From the cell containing the given text, extract its center point as [X, Y] coordinate. 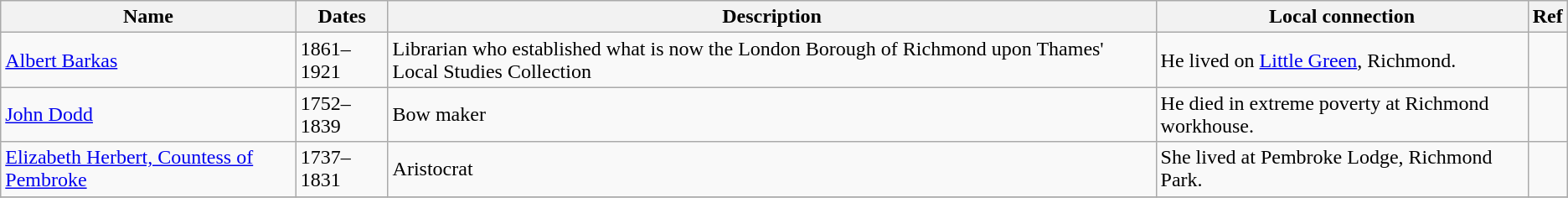
Elizabeth Herbert, Countess of Pembroke [148, 169]
Description [772, 17]
1752–1839 [342, 114]
He lived on Little Green, Richmond. [1342, 60]
Librarian who established what is now the London Borough of Richmond upon Thames' Local Studies Collection [772, 60]
He died in extreme poverty at Richmond workhouse. [1342, 114]
John Dodd [148, 114]
Aristocrat [772, 169]
She lived at Pembroke Lodge, Richmond Park. [1342, 169]
Name [148, 17]
Ref [1548, 17]
Bow maker [772, 114]
1861–1921 [342, 60]
Dates [342, 17]
Local connection [1342, 17]
1737–1831 [342, 169]
Albert Barkas [148, 60]
